For the text-containing cell, return its midpoint in [X, Y] coordinate format. 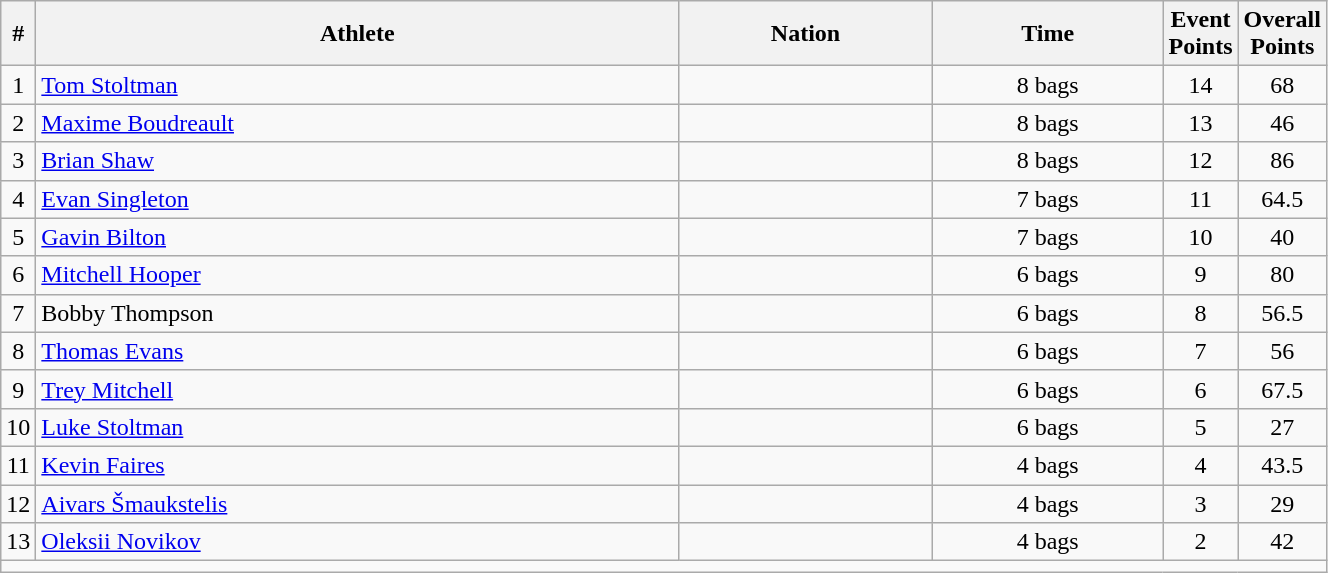
14 [1200, 85]
64.5 [1282, 199]
Time [1048, 34]
Kevin Faires [358, 465]
1 [18, 85]
67.5 [1282, 389]
Mitchell Hooper [358, 275]
Nation [806, 34]
86 [1282, 161]
46 [1282, 123]
Event Points [1200, 34]
80 [1282, 275]
Maxime Boudreault [358, 123]
Aivars Šmaukstelis [358, 503]
Trey Mitchell [358, 389]
42 [1282, 542]
Athlete [358, 34]
Evan Singleton [358, 199]
56.5 [1282, 313]
Overall Points [1282, 34]
Thomas Evans [358, 351]
Oleksii Novikov [358, 542]
Brian Shaw [358, 161]
29 [1282, 503]
27 [1282, 427]
40 [1282, 237]
Gavin Bilton [358, 237]
43.5 [1282, 465]
Luke Stoltman [358, 427]
# [18, 34]
Bobby Thompson [358, 313]
56 [1282, 351]
Tom Stoltman [358, 85]
68 [1282, 85]
